Provide the [X, Y] coordinate of the cell's center where the given text is located.  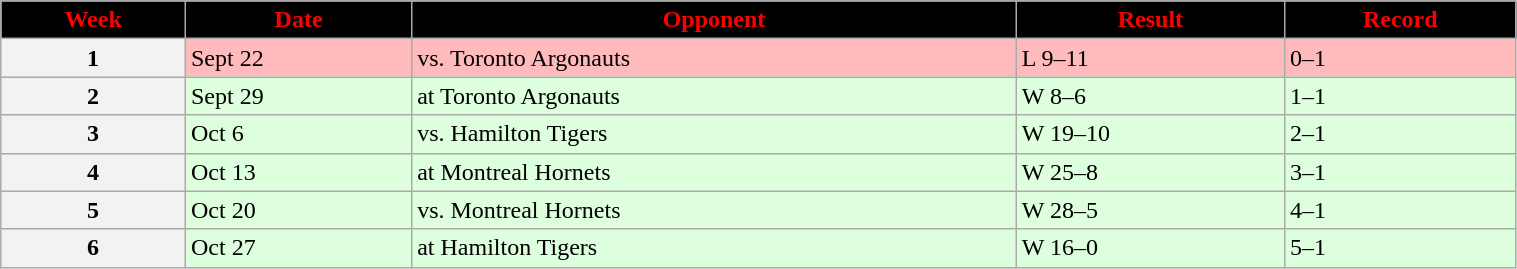
Oct 27 [298, 248]
2 [94, 96]
3–1 [1400, 172]
W 28–5 [1150, 210]
at Hamilton Tigers [714, 248]
Result [1150, 20]
Sept 29 [298, 96]
1–1 [1400, 96]
Record [1400, 20]
3 [94, 134]
2–1 [1400, 134]
vs. Toronto Argonauts [714, 58]
W 16–0 [1150, 248]
4–1 [1400, 210]
6 [94, 248]
Week [94, 20]
4 [94, 172]
5 [94, 210]
Oct 6 [298, 134]
Date [298, 20]
vs. Montreal Hornets [714, 210]
Sept 22 [298, 58]
Opponent [714, 20]
Oct 13 [298, 172]
Oct 20 [298, 210]
W 25–8 [1150, 172]
0–1 [1400, 58]
vs. Hamilton Tigers [714, 134]
5–1 [1400, 248]
at Toronto Argonauts [714, 96]
1 [94, 58]
at Montreal Hornets [714, 172]
W 19–10 [1150, 134]
W 8–6 [1150, 96]
L 9–11 [1150, 58]
